Return the (X, Y) coordinate for the center point of the cell that contains the specified text.  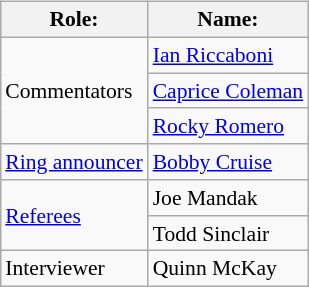
Bobby Cruise (228, 162)
Commentators (74, 90)
Quinn McKay (228, 269)
Joe Mandak (228, 198)
Interviewer (74, 269)
Todd Sinclair (228, 233)
Name: (228, 20)
Role: (74, 20)
Referees (74, 216)
Ring announcer (74, 162)
Ian Riccaboni (228, 55)
Caprice Coleman (228, 91)
Rocky Romero (228, 126)
